Capture the cell that displays the provided text and extract its (x, y) central coordinate. 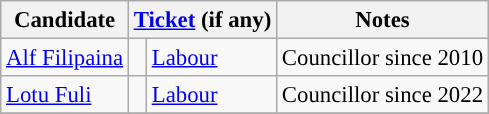
Notes (383, 20)
Councillor since 2022 (383, 95)
Candidate (65, 20)
Ticket (if any) (202, 20)
Alf Filipaina (65, 58)
Lotu Fuli (65, 95)
Councillor since 2010 (383, 58)
